Return the (x, y) coordinate for the center point of the cell that contains the specified text.  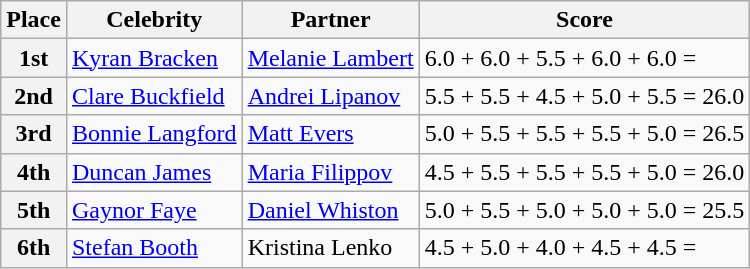
Bonnie Langford (154, 134)
4.5 + 5.5 + 5.5 + 5.5 + 5.0 = 26.0 (584, 172)
6.0 + 6.0 + 5.5 + 6.0 + 6.0 = (584, 58)
5.0 + 5.5 + 5.0 + 5.0 + 5.0 = 25.5 (584, 210)
3rd (34, 134)
5.0 + 5.5 + 5.5 + 5.5 + 5.0 = 26.5 (584, 134)
Partner (330, 20)
Maria Filippov (330, 172)
5.5 + 5.5 + 4.5 + 5.0 + 5.5 = 26.0 (584, 96)
2nd (34, 96)
Andrei Lipanov (330, 96)
1st (34, 58)
4.5 + 5.0 + 4.0 + 4.5 + 4.5 = (584, 248)
Clare Buckfield (154, 96)
Gaynor Faye (154, 210)
Place (34, 20)
Matt Evers (330, 134)
6th (34, 248)
4th (34, 172)
Celebrity (154, 20)
Kyran Bracken (154, 58)
Stefan Booth (154, 248)
Duncan James (154, 172)
Kristina Lenko (330, 248)
5th (34, 210)
Score (584, 20)
Melanie Lambert (330, 58)
Daniel Whiston (330, 210)
